Return the [X, Y] coordinate for the center point of the cell that contains the specified text.  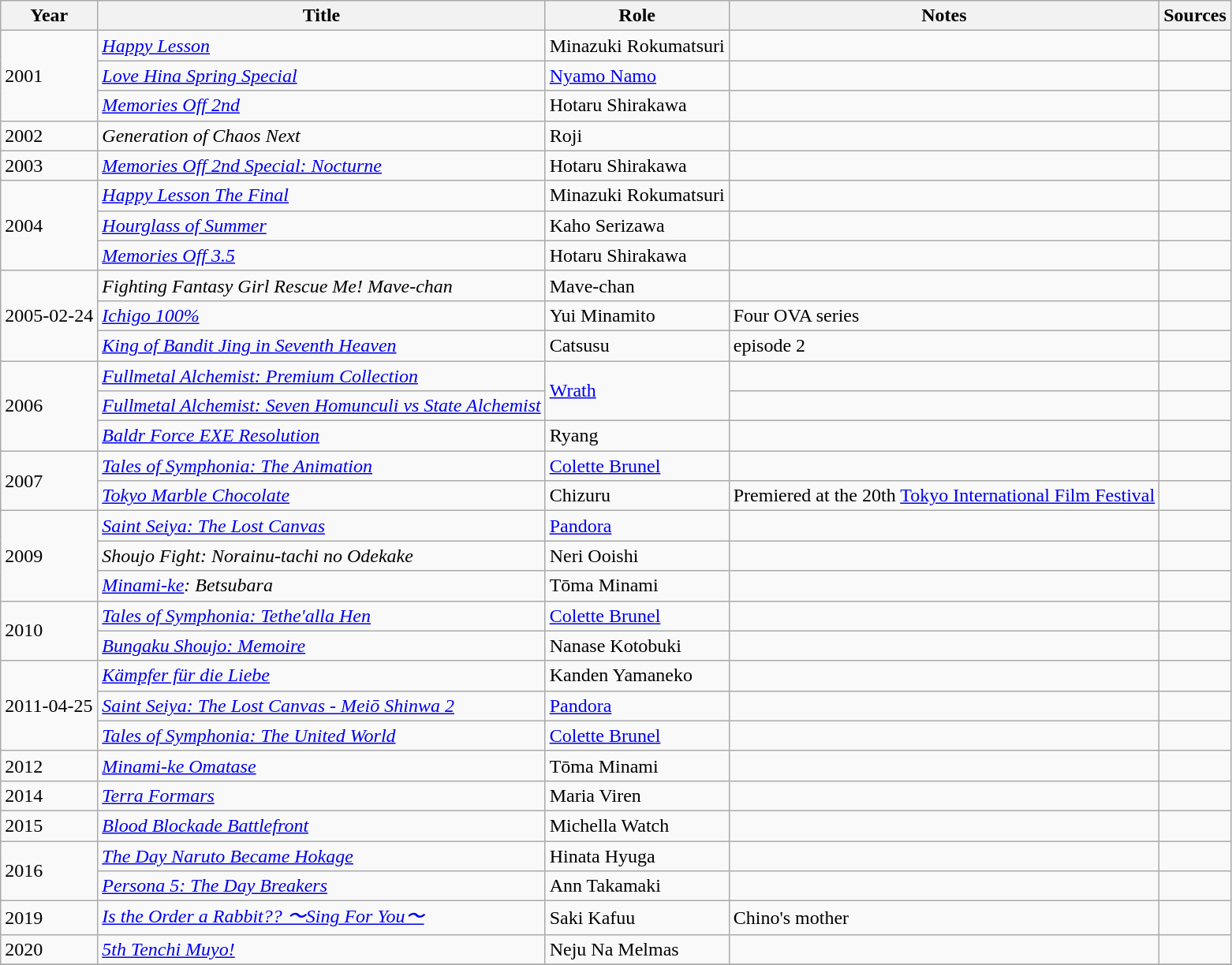
Terra Formars [322, 795]
Tales of Symphonia: The Animation [322, 466]
Happy Lesson [322, 46]
Neri Ooishi [637, 556]
Memories Off 3.5 [322, 255]
Chino's mother [944, 918]
2007 [49, 481]
Maria Viren [637, 795]
Happy Lesson The Final [322, 196]
Year [49, 16]
Wrath [637, 391]
Hourglass of Summer [322, 225]
Ryang [637, 436]
Fighting Fantasy Girl Rescue Me! Mave-chan [322, 285]
The Day Naruto Became Hokage [322, 855]
2005-02-24 [49, 315]
Ann Takamaki [637, 886]
2012 [49, 766]
Title [322, 16]
2009 [49, 556]
Nanase Kotobuki [637, 646]
2014 [49, 795]
Fullmetal Alchemist: Premium Collection [322, 376]
Tales of Symphonia: The United World [322, 736]
Nyamo Namo [637, 76]
2011-04-25 [49, 706]
Memories Off 2nd [322, 106]
2001 [49, 76]
Bungaku Shoujo: Memoire [322, 646]
2019 [49, 918]
Role [637, 16]
Premiered at the 20th Tokyo International Film Festival [944, 496]
2004 [49, 225]
episode 2 [944, 345]
5th Tenchi Muyo! [322, 949]
Four OVA series [944, 315]
Hinata Hyuga [637, 855]
2003 [49, 166]
Tokyo Marble Chocolate [322, 496]
Chizuru [637, 496]
Love Hina Spring Special [322, 76]
Shoujo Fight: Norainu-tachi no Odekake [322, 556]
Roji [637, 136]
Generation of Chaos Next [322, 136]
Ichigo 100% [322, 315]
Memories Off 2nd Special: Nocturne [322, 166]
Sources [1196, 16]
Kämpfer für die Liebe [322, 676]
Neju Na Melmas [637, 949]
Yui Minamito [637, 315]
Saki Kafuu [637, 918]
King of Bandit Jing in Seventh Heaven [322, 345]
Fullmetal Alchemist: Seven Homunculi vs State Alchemist [322, 406]
Baldr Force EXE Resolution [322, 436]
Saint Seiya: The Lost Canvas - Meiō Shinwa 2 [322, 706]
Minami-ke Omatase [322, 766]
2010 [49, 631]
Mave-chan [637, 285]
2006 [49, 406]
Saint Seiya: The Lost Canvas [322, 526]
Notes [944, 16]
2002 [49, 136]
Persona 5: The Day Breakers [322, 886]
Is the Order a Rabbit?? 〜Sing For You〜 [322, 918]
Catsusu [637, 345]
Kanden Yamaneko [637, 676]
Michella Watch [637, 825]
Blood Blockade Battlefront [322, 825]
Kaho Serizawa [637, 225]
2015 [49, 825]
2016 [49, 870]
Minami-ke: Betsubara [322, 586]
2020 [49, 949]
Tales of Symphonia: Tethe'alla Hen [322, 616]
